Detect which cell encompasses the target text, then output its (x, y) center coordinate. 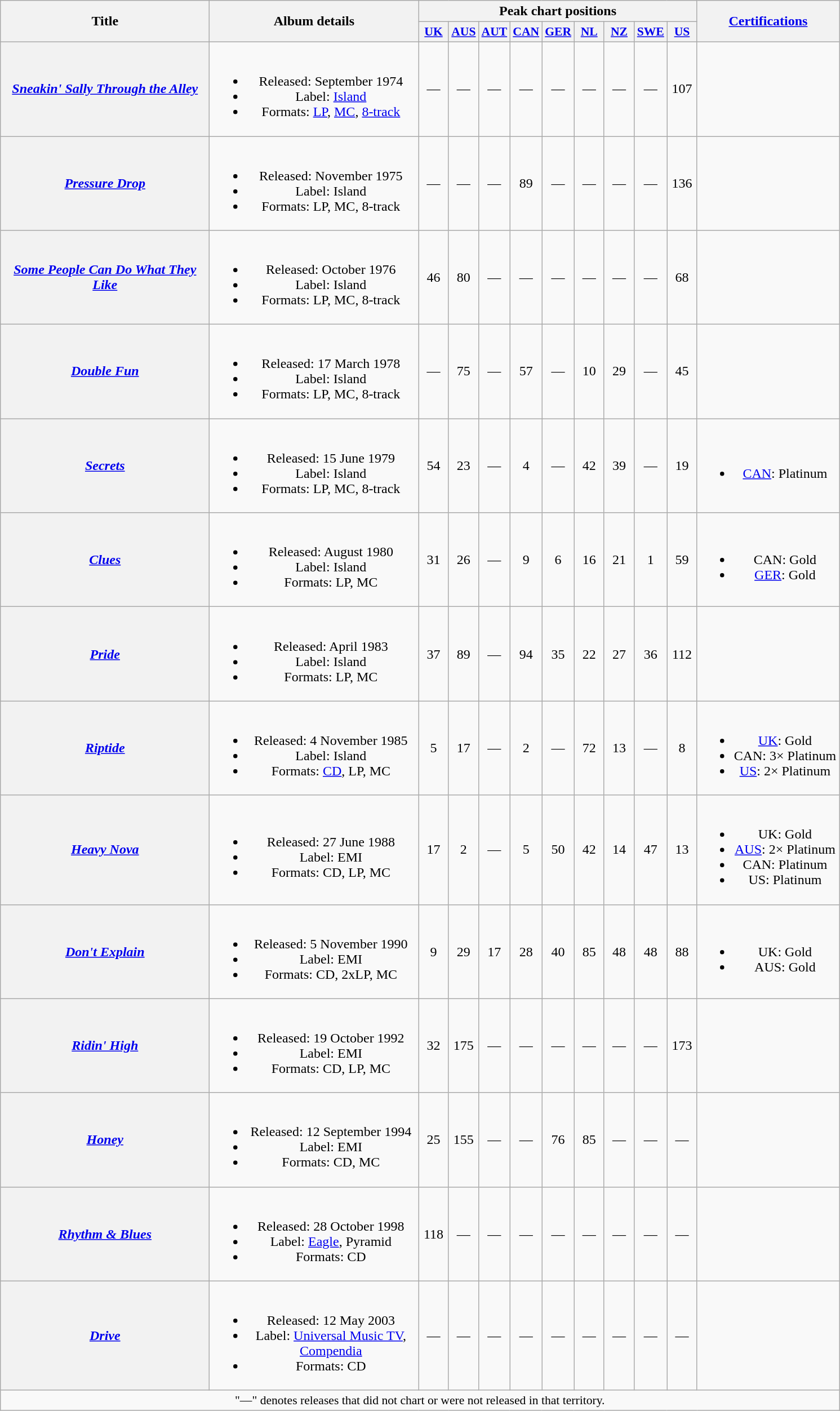
Released: 27 June 1988Label: EMIFormats: CD, LP, MC (314, 850)
Pride (105, 654)
36 (651, 654)
Rhythm & Blues (105, 1234)
Released: April 1983Label: IslandFormats: LP, MC (314, 654)
AUS (463, 32)
NZ (619, 32)
UK: GoldCAN: 3× PlatinumUS: 2× Platinum (768, 748)
Released: October 1976Label: IslandFormats: LP, MC, 8-track (314, 277)
107 (682, 89)
Drive (105, 1335)
31 (434, 560)
173 (682, 1046)
UK (434, 32)
57 (526, 372)
"—" denotes releases that did not chart or were not released in that territory. (420, 1400)
UK: GoldAUS: Gold (768, 951)
35 (558, 654)
54 (434, 465)
6 (558, 560)
46 (434, 277)
Peak chart positions (558, 11)
Title (105, 21)
Don't Explain (105, 951)
Released: 19 October 1992Label: EMIFormats: CD, LP, MC (314, 1046)
39 (619, 465)
Released: 12 September 1994Label: EMIFormats: CD, MC (314, 1139)
Released: 15 June 1979Label: IslandFormats: LP, MC, 8-track (314, 465)
23 (463, 465)
Released: 28 October 1998Label: Eagle, PyramidFormats: CD (314, 1234)
Pressure Drop (105, 184)
59 (682, 560)
US (682, 32)
88 (682, 951)
CAN: Platinum (768, 465)
Released: 5 November 1990Label: EMIFormats: CD, 2xLP, MC (314, 951)
75 (463, 372)
8 (682, 748)
27 (619, 654)
Released: September 1974Label: IslandFormats: LP, MC, 8-track (314, 89)
Riptide (105, 748)
72 (589, 748)
175 (463, 1046)
80 (463, 277)
40 (558, 951)
19 (682, 465)
10 (589, 372)
4 (526, 465)
26 (463, 560)
45 (682, 372)
112 (682, 654)
Double Fun (105, 372)
155 (463, 1139)
1 (651, 560)
68 (682, 277)
Ridin' High (105, 1046)
UK: GoldAUS: 2× PlatinumCAN: PlatinumUS: Platinum (768, 850)
Heavy Nova (105, 850)
CAN (526, 32)
47 (651, 850)
Released: 4 November 1985Label: IslandFormats: CD, LP, MC (314, 748)
Sneakin' Sally Through the Alley (105, 89)
Released: 17 March 1978Label: IslandFormats: LP, MC, 8-track (314, 372)
32 (434, 1046)
14 (619, 850)
118 (434, 1234)
16 (589, 560)
Clues (105, 560)
50 (558, 850)
AUT (495, 32)
37 (434, 654)
94 (526, 654)
SWE (651, 32)
NL (589, 32)
Released: 12 May 2003Label: Universal Music TV, CompendiaFormats: CD (314, 1335)
Released: August 1980Label: IslandFormats: LP, MC (314, 560)
25 (434, 1139)
76 (558, 1139)
Released: November 1975Label: IslandFormats: LP, MC, 8-track (314, 184)
Album details (314, 21)
Secrets (105, 465)
Some People Can Do What They Like (105, 277)
Honey (105, 1139)
28 (526, 951)
GER (558, 32)
136 (682, 184)
22 (589, 654)
21 (619, 560)
CAN: GoldGER: Gold (768, 560)
Certifications (768, 21)
